For the text-containing cell, return its midpoint in [X, Y] coordinate format. 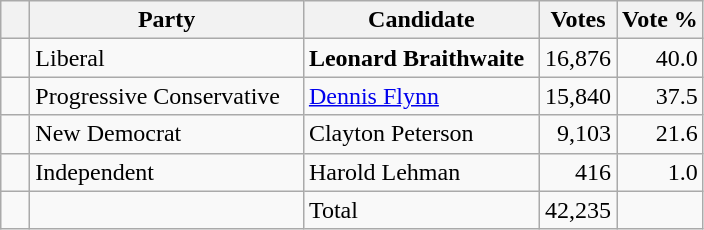
Liberal [167, 58]
416 [578, 172]
15,840 [578, 96]
9,103 [578, 134]
Total [421, 210]
37.5 [660, 96]
Votes [578, 20]
1.0 [660, 172]
Clayton Peterson [421, 134]
Candidate [421, 20]
40.0 [660, 58]
New Democrat [167, 134]
Party [167, 20]
Progressive Conservative [167, 96]
16,876 [578, 58]
42,235 [578, 210]
Independent [167, 172]
Harold Lehman [421, 172]
Dennis Flynn [421, 96]
Vote % [660, 20]
21.6 [660, 134]
Leonard Braithwaite [421, 58]
